Provide the (x, y) coordinate of the cell's center where the given text is located.  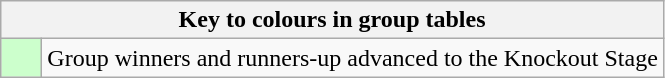
Group winners and runners-up advanced to the Knockout Stage (353, 58)
Key to colours in group tables (332, 20)
